Return the (X, Y) coordinate for the center point of the cell that contains the specified text.  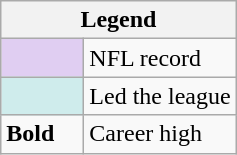
NFL record (160, 58)
Bold (42, 134)
Career high (160, 134)
Led the league (160, 96)
Legend (118, 20)
